Find where the given text appears and provide that cell's center as [X, Y] coordinate. 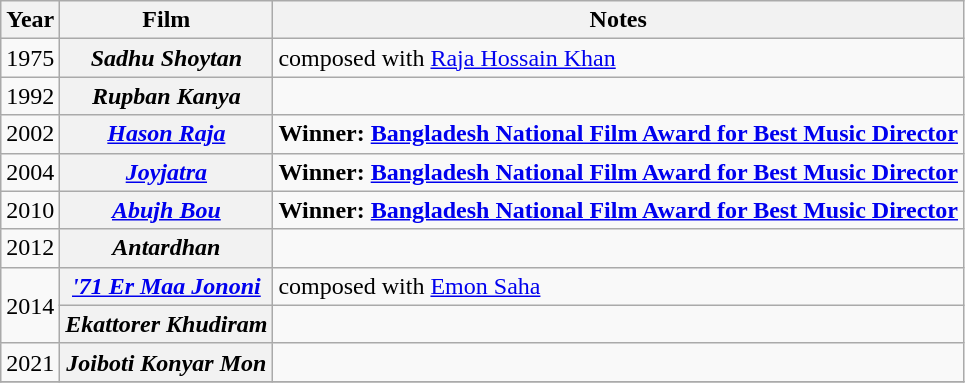
2012 [30, 248]
'71 Er Maa Jononi [166, 286]
2004 [30, 172]
1992 [30, 96]
2021 [30, 362]
composed with Emon Saha [618, 286]
Film [166, 20]
Hason Raja [166, 134]
2014 [30, 305]
Abujh Bou [166, 210]
Ekattorer Khudiram [166, 324]
Notes [618, 20]
Joyjatra [166, 172]
composed with Raja Hossain Khan [618, 58]
Rupban Kanya [166, 96]
1975 [30, 58]
2010 [30, 210]
Antardhan [166, 248]
Joiboti Konyar Mon [166, 362]
2002 [30, 134]
Year [30, 20]
Sadhu Shoytan [166, 58]
